Pinpoint the cell where the given text exists, returning its [X, Y] midpoint coordinate. 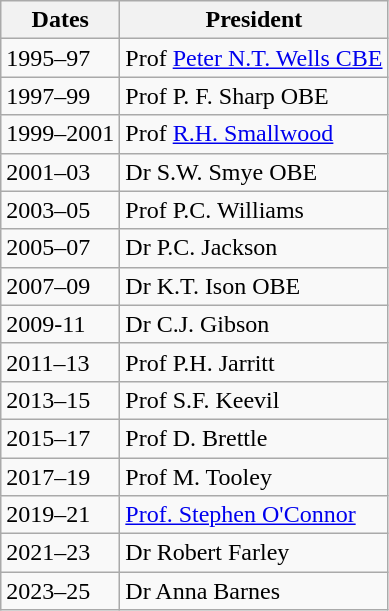
Dates [60, 20]
2003–05 [60, 210]
Dr Anna Barnes [254, 591]
2001–03 [60, 172]
Dr C.J. Gibson [254, 324]
2017–19 [60, 477]
Prof S.F. Keevil [254, 400]
2019–21 [60, 515]
2005–07 [60, 248]
1995–97 [60, 58]
Prof D. Brettle [254, 438]
Prof P.C. Williams [254, 210]
2009-11 [60, 324]
2015–17 [60, 438]
2023–25 [60, 591]
1999–2001 [60, 134]
Dr K.T. Ison OBE [254, 286]
1997–99 [60, 96]
Prof M. Tooley [254, 477]
Prof Peter N.T. Wells CBE [254, 58]
Prof P.H. Jarritt [254, 362]
Dr S.W. Smye OBE [254, 172]
Prof R.H. Smallwood [254, 134]
2021–23 [60, 553]
2011–13 [60, 362]
President [254, 20]
2013–15 [60, 400]
Dr Robert Farley [254, 553]
2007–09 [60, 286]
Prof P. F. Sharp OBE [254, 96]
Dr P.C. Jackson [254, 248]
Prof. Stephen O'Connor [254, 515]
